Find where the given text appears and provide that cell's center as [x, y] coordinate. 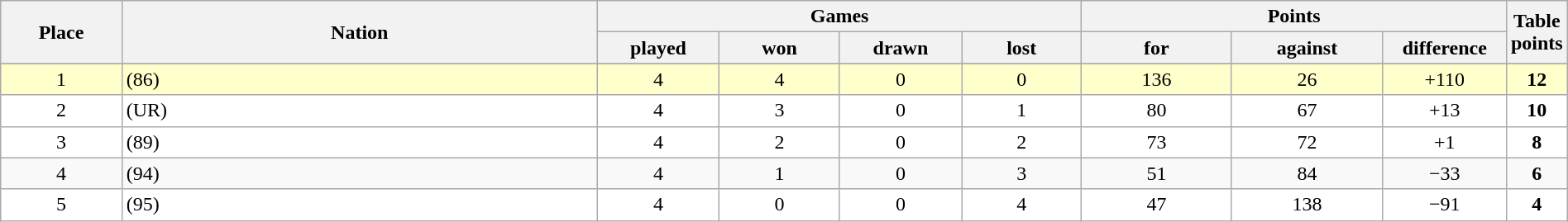
67 [1307, 111]
for [1156, 48]
(89) [359, 142]
against [1307, 48]
136 [1156, 79]
difference [1444, 48]
6 [1537, 173]
51 [1156, 173]
72 [1307, 142]
(86) [359, 79]
−91 [1444, 205]
(UR) [359, 111]
8 [1537, 142]
Nation [359, 32]
+13 [1444, 111]
(95) [359, 205]
Place [61, 32]
(94) [359, 173]
12 [1537, 79]
26 [1307, 79]
lost [1022, 48]
played [658, 48]
5 [61, 205]
won [780, 48]
Tablepoints [1537, 32]
−33 [1444, 173]
drawn [900, 48]
47 [1156, 205]
Points [1294, 17]
73 [1156, 142]
+110 [1444, 79]
10 [1537, 111]
138 [1307, 205]
Games [839, 17]
+1 [1444, 142]
80 [1156, 111]
84 [1307, 173]
